Detect which cell encompasses the target text, then output its [x, y] center coordinate. 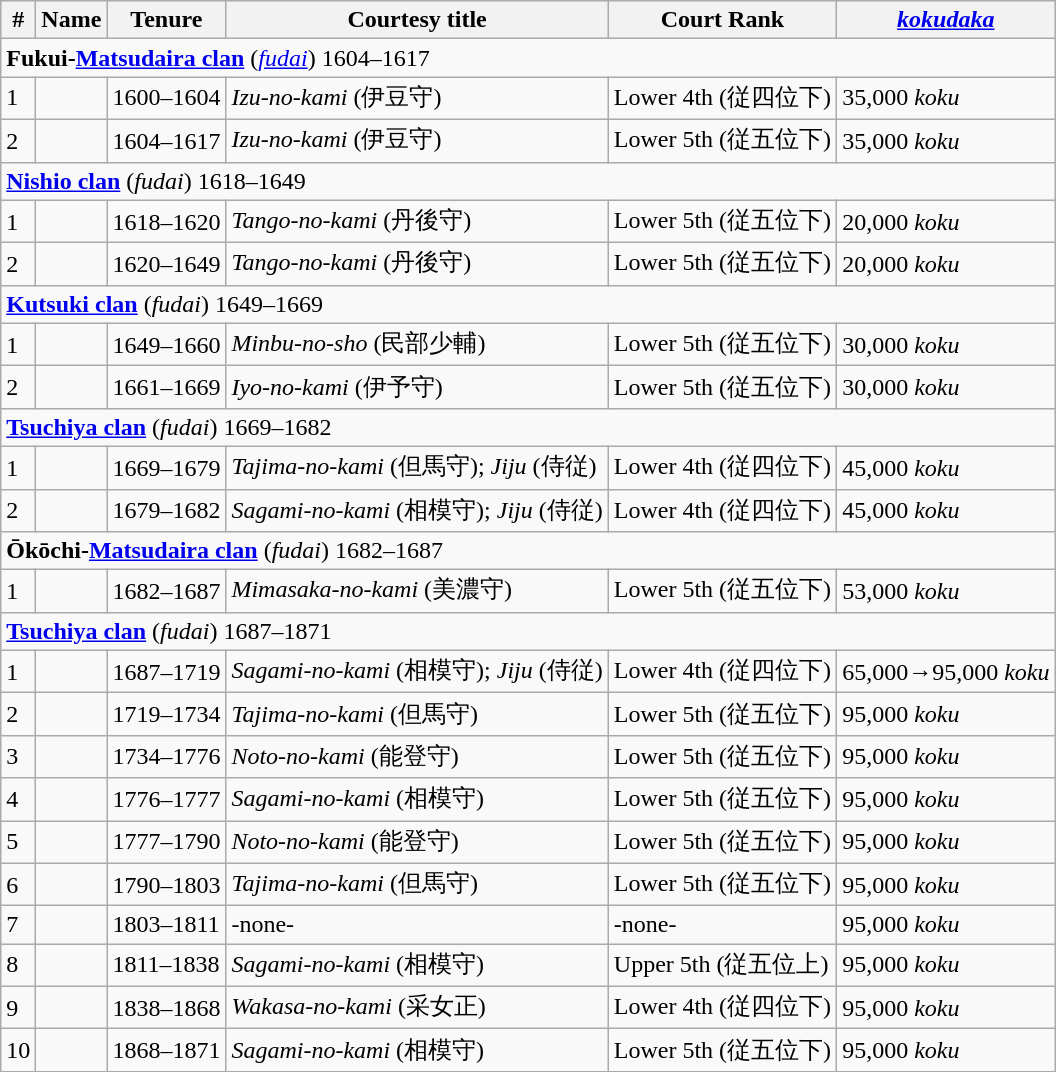
1868–1871 [166, 1050]
1719–1734 [166, 714]
6 [18, 884]
1803–1811 [166, 925]
1600–1604 [166, 98]
1618–1620 [166, 222]
1790–1803 [166, 884]
Ōkōchi-Matsudaira clan (fudai) 1682–1687 [528, 551]
Mimasaka-no-kami (美濃守) [417, 592]
Nishio clan (fudai) 1618–1649 [528, 181]
1811–1838 [166, 966]
Tenure [166, 20]
5 [18, 842]
Minbu-no-sho (民部少輔) [417, 344]
7 [18, 925]
Tsuchiya clan (fudai) 1687–1871 [528, 631]
4 [18, 800]
1734–1776 [166, 756]
Name [72, 20]
1776–1777 [166, 800]
1777–1790 [166, 842]
1620–1649 [166, 264]
10 [18, 1050]
Wakasa-no-kami (采女正) [417, 1008]
1679–1682 [166, 510]
Iyo-no-kami (伊予守) [417, 388]
1838–1868 [166, 1008]
Upper 5th (従五位上) [722, 966]
1649–1660 [166, 344]
Tsuchiya clan (fudai) 1669–1682 [528, 427]
3 [18, 756]
1669–1679 [166, 468]
8 [18, 966]
53,000 koku [946, 592]
1604–1617 [166, 140]
Kutsuki clan (fudai) 1649–1669 [528, 304]
kokudaka [946, 20]
Courtesy title [417, 20]
1687–1719 [166, 672]
1661–1669 [166, 388]
1682–1687 [166, 592]
65,000→95,000 koku [946, 672]
# [18, 20]
Tajima-no-kami (但馬守); Jiju (侍従) [417, 468]
Fukui-Matsudaira clan (fudai) 1604–1617 [528, 58]
9 [18, 1008]
Court Rank [722, 20]
